Output the (x, y) coordinate of the center of the cell containing the given text.  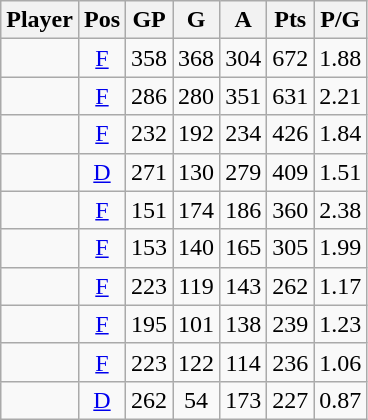
239 (290, 324)
143 (244, 286)
236 (290, 362)
1.84 (340, 134)
227 (290, 400)
165 (244, 248)
138 (244, 324)
426 (290, 134)
2.21 (340, 96)
186 (244, 210)
305 (290, 248)
286 (150, 96)
271 (150, 172)
101 (196, 324)
153 (150, 248)
Pts (290, 20)
232 (150, 134)
G (196, 20)
1.17 (340, 286)
195 (150, 324)
672 (290, 58)
P/G (340, 20)
631 (290, 96)
1.06 (340, 362)
122 (196, 362)
119 (196, 286)
304 (244, 58)
Pos (102, 20)
368 (196, 58)
130 (196, 172)
0.87 (340, 400)
1.88 (340, 58)
1.51 (340, 172)
54 (196, 400)
GP (150, 20)
151 (150, 210)
192 (196, 134)
Player (40, 20)
173 (244, 400)
358 (150, 58)
140 (196, 248)
1.23 (340, 324)
279 (244, 172)
174 (196, 210)
409 (290, 172)
234 (244, 134)
351 (244, 96)
A (244, 20)
360 (290, 210)
114 (244, 362)
2.38 (340, 210)
1.99 (340, 248)
280 (196, 96)
